Output the [x, y] coordinate of the center of the cell containing the given text.  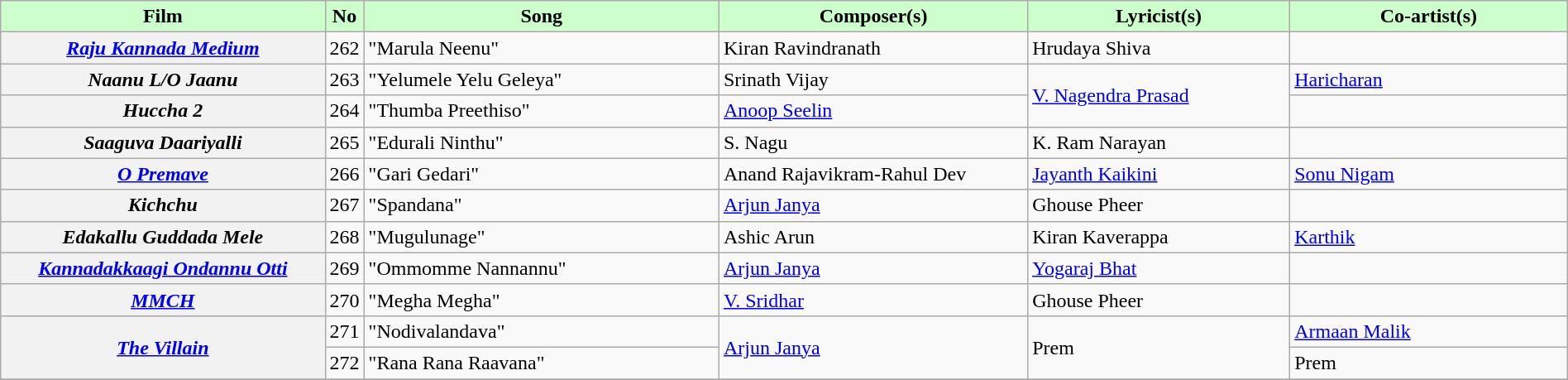
V. Sridhar [873, 300]
Naanu L/O Jaanu [163, 79]
Kannadakkaagi Ondannu Otti [163, 268]
262 [344, 48]
Co-artist(s) [1429, 17]
Karthik [1429, 237]
268 [344, 237]
Yogaraj Bhat [1159, 268]
Sonu Nigam [1429, 174]
Saaguva Daariyalli [163, 142]
O Premave [163, 174]
"Gari Gedari" [541, 174]
269 [344, 268]
Srinath Vijay [873, 79]
"Marula Neenu" [541, 48]
Ashic Arun [873, 237]
Anoop Seelin [873, 111]
S. Nagu [873, 142]
Lyricist(s) [1159, 17]
Huccha 2 [163, 111]
Composer(s) [873, 17]
265 [344, 142]
"Thumba Preethiso" [541, 111]
Haricharan [1429, 79]
266 [344, 174]
V. Nagendra Prasad [1159, 95]
"Mugulunage" [541, 237]
Edakallu Guddada Mele [163, 237]
"Yelumele Yelu Geleya" [541, 79]
Song [541, 17]
"Nodivalandava" [541, 331]
K. Ram Narayan [1159, 142]
MMCH [163, 300]
264 [344, 111]
263 [344, 79]
No [344, 17]
Hrudaya Shiva [1159, 48]
"Edurali Ninthu" [541, 142]
Kichchu [163, 205]
The Villain [163, 347]
Kiran Kaverappa [1159, 237]
Anand Rajavikram-Rahul Dev [873, 174]
"Megha Megha" [541, 300]
Raju Kannada Medium [163, 48]
271 [344, 331]
272 [344, 363]
270 [344, 300]
Kiran Ravindranath [873, 48]
"Rana Rana Raavana" [541, 363]
"Ommomme Nannannu" [541, 268]
Jayanth Kaikini [1159, 174]
Armaan Malik [1429, 331]
"Spandana" [541, 205]
267 [344, 205]
Film [163, 17]
